Identify which cell holds the provided text, then report its (X, Y) central coordinate. 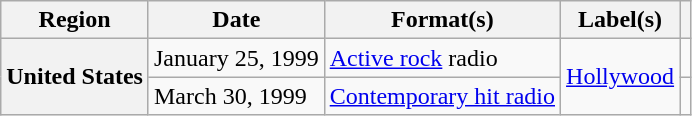
March 30, 1999 (236, 96)
United States (75, 77)
Format(s) (442, 20)
Active rock radio (442, 58)
Label(s) (620, 20)
Hollywood (620, 77)
January 25, 1999 (236, 58)
Region (75, 20)
Contemporary hit radio (442, 96)
Date (236, 20)
